Determine the [x, y] coordinate at the center of the cell enclosing the given text.  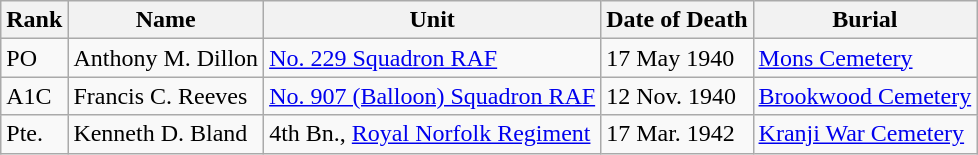
Unit [432, 20]
Pte. [34, 134]
17 May 1940 [677, 58]
Kranji War Cemetery [865, 134]
Brookwood Cemetery [865, 96]
Mons Cemetery [865, 58]
17 Mar. 1942 [677, 134]
Anthony M. Dillon [166, 58]
Kenneth D. Bland [166, 134]
No. 229 Squadron RAF [432, 58]
A1C [34, 96]
Date of Death [677, 20]
Rank [34, 20]
12 Nov. 1940 [677, 96]
Francis C. Reeves [166, 96]
Name [166, 20]
No. 907 (Balloon) Squadron RAF [432, 96]
Burial [865, 20]
4th Bn., Royal Norfolk Regiment [432, 134]
PO [34, 58]
